For the text-containing cell, return its midpoint in [X, Y] coordinate format. 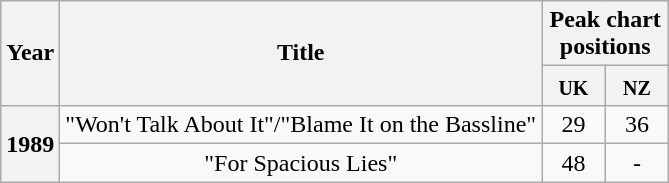
- [637, 163]
Year [30, 54]
UK [574, 86]
1989 [30, 144]
NZ [637, 86]
"Won't Talk About It"/"Blame It on the Bassline" [301, 125]
48 [574, 163]
Peak chart positions [606, 34]
Title [301, 54]
"For Spacious Lies" [301, 163]
36 [637, 125]
29 [574, 125]
